Search for the cell housing the specified text and yield its [x, y] center coordinate. 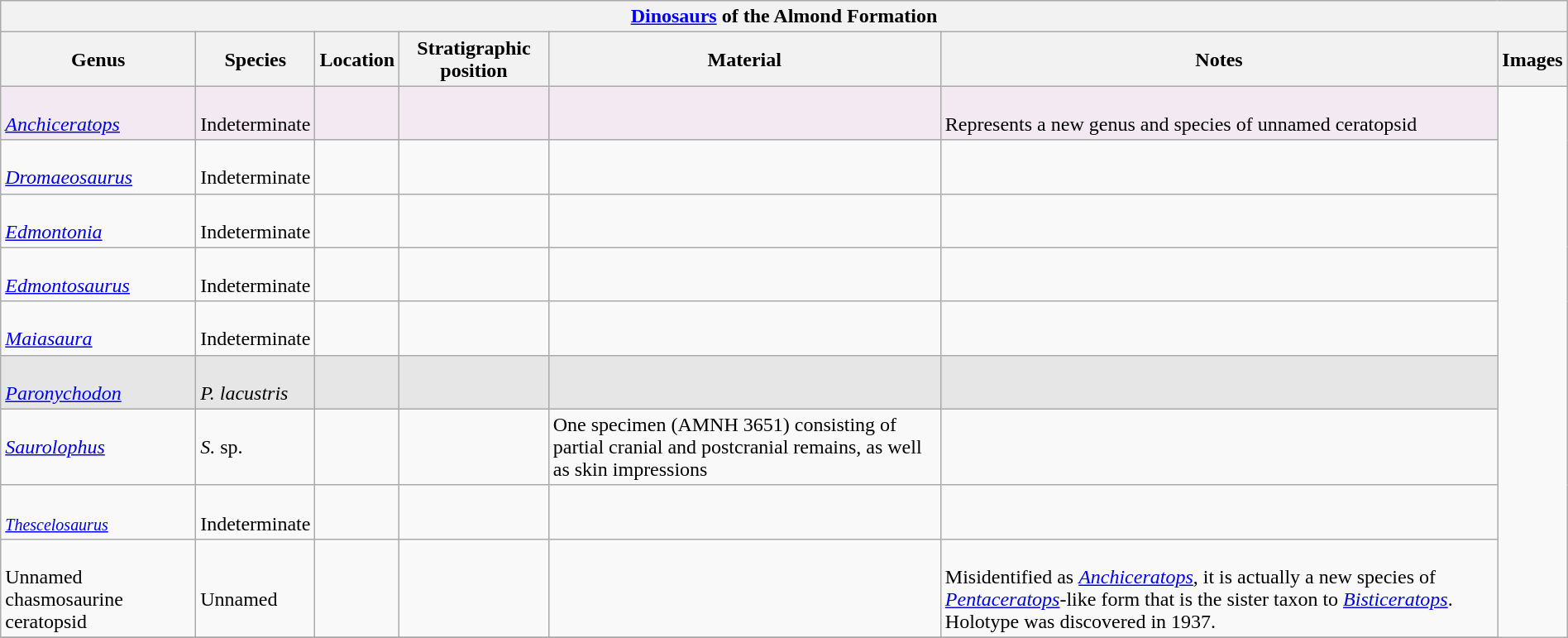
Dinosaurs of the Almond Formation [784, 17]
Anchiceratops [98, 113]
Edmontonia [98, 220]
Species [256, 60]
P. lacustris [256, 382]
Genus [98, 60]
S. sp. [256, 447]
Represents a new genus and species of unnamed ceratopsid [1219, 113]
Dromaeosaurus [98, 167]
Material [744, 60]
Notes [1219, 60]
Unnamed [256, 588]
Thescelosaurus [98, 511]
Unnamed chasmosaurine ceratopsid [98, 588]
Images [1532, 60]
One specimen (AMNH 3651) consisting of partial cranial and postcranial remains, as well as skin impressions [744, 447]
Location [357, 60]
Stratigraphic position [475, 60]
Maiasaura [98, 328]
Saurolophus [98, 447]
Paronychodon [98, 382]
Edmontosaurus [98, 275]
